From the cell containing the given text, extract its center point as [X, Y] coordinate. 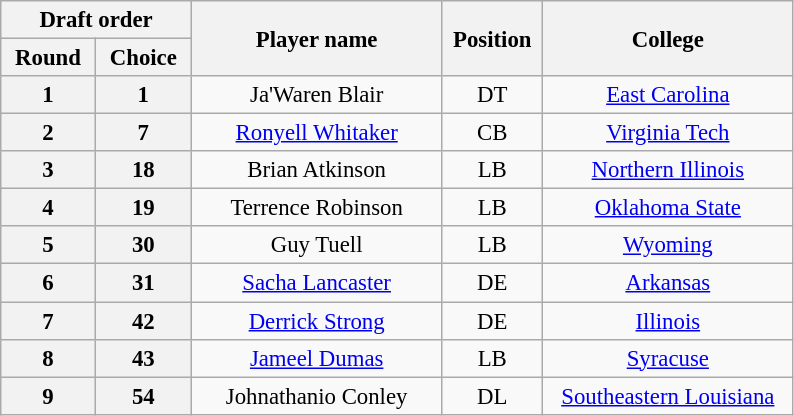
8 [48, 358]
Sacha Lancaster [316, 283]
Round [48, 58]
54 [143, 396]
Player name [316, 38]
4 [48, 208]
Terrence Robinson [316, 208]
Choice [143, 58]
Virginia Tech [668, 133]
DT [492, 95]
East Carolina [668, 95]
Brian Atkinson [316, 170]
Oklahoma State [668, 208]
Southeastern Louisiana [668, 396]
42 [143, 321]
DL [492, 396]
Guy Tuell [316, 245]
18 [143, 170]
Ronyell Whitaker [316, 133]
43 [143, 358]
Position [492, 38]
2 [48, 133]
Syracuse [668, 358]
CB [492, 133]
Jameel Dumas [316, 358]
Draft order [96, 20]
Derrick Strong [316, 321]
6 [48, 283]
9 [48, 396]
5 [48, 245]
Arkansas [668, 283]
3 [48, 170]
19 [143, 208]
Ja'Waren Blair [316, 95]
Wyoming [668, 245]
Johnathanio Conley [316, 396]
31 [143, 283]
Illinois [668, 321]
College [668, 38]
Northern Illinois [668, 170]
30 [143, 245]
